Return (x, y) of the center of cell containing provided text 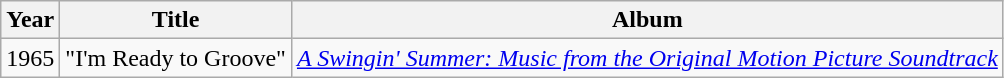
"I'm Ready to Groove" (176, 58)
Title (176, 20)
1965 (30, 58)
Year (30, 20)
Album (647, 20)
A Swingin' Summer: Music from the Original Motion Picture Soundtrack (647, 58)
